Output the [X, Y] coordinate of the center of the cell containing the given text.  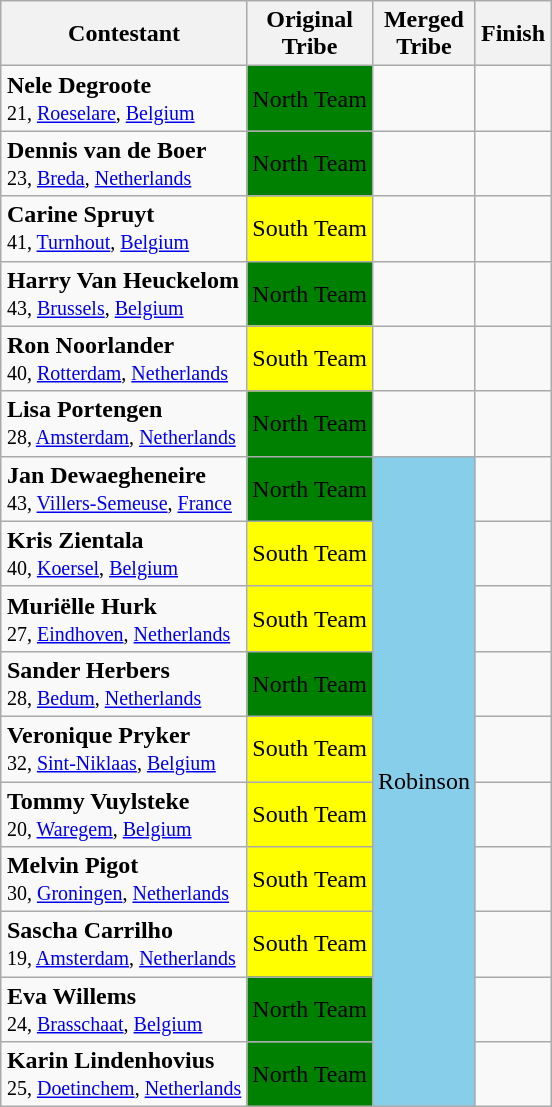
Robinson [424, 782]
Lisa Portengen28, Amsterdam, Netherlands [124, 424]
Eva Willems24, Brasschaat, Belgium [124, 1010]
Karin Lindenhovius25, Doetinchem, Netherlands [124, 1074]
MergedTribe [424, 34]
Harry Van Heuckelom43, Brussels, Belgium [124, 294]
Dennis van de Boer23, Breda, Netherlands [124, 164]
Tommy Vuylsteke20, Waregem, Belgium [124, 814]
Finish [512, 34]
Nele Degroote21, Roeselare, Belgium [124, 98]
Ron Noorlander40, Rotterdam, Netherlands [124, 358]
Melvin Pigot30, Groningen, Netherlands [124, 880]
Contestant [124, 34]
OriginalTribe [310, 34]
Sascha Carrilho19, Amsterdam, Netherlands [124, 944]
Carine Spruyt41, Turnhout, Belgium [124, 228]
Kris Zientala40, Koersel, Belgium [124, 554]
Veronique Pryker32, Sint-Niklaas, Belgium [124, 748]
Jan Dewaegheneire43, Villers-Semeuse, France [124, 488]
Muriëlle Hurk27, Eindhoven, Netherlands [124, 618]
Sander Herbers28, Bedum, Netherlands [124, 684]
